From the cell containing the given text, extract its center point as [x, y] coordinate. 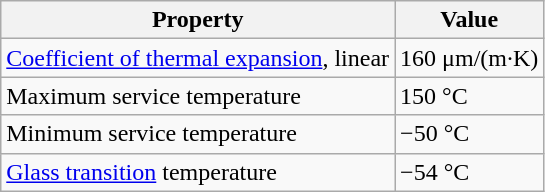
Minimum service temperature [198, 134]
−54 °C [470, 172]
160 μm/(m·K) [470, 58]
−50 °C [470, 134]
150 °C [470, 96]
Glass transition temperature [198, 172]
Maximum service temperature [198, 96]
Property [198, 20]
Coefficient of thermal expansion, linear [198, 58]
Value [470, 20]
